Provide the (X, Y) coordinate of the cell's center where the given text is located.  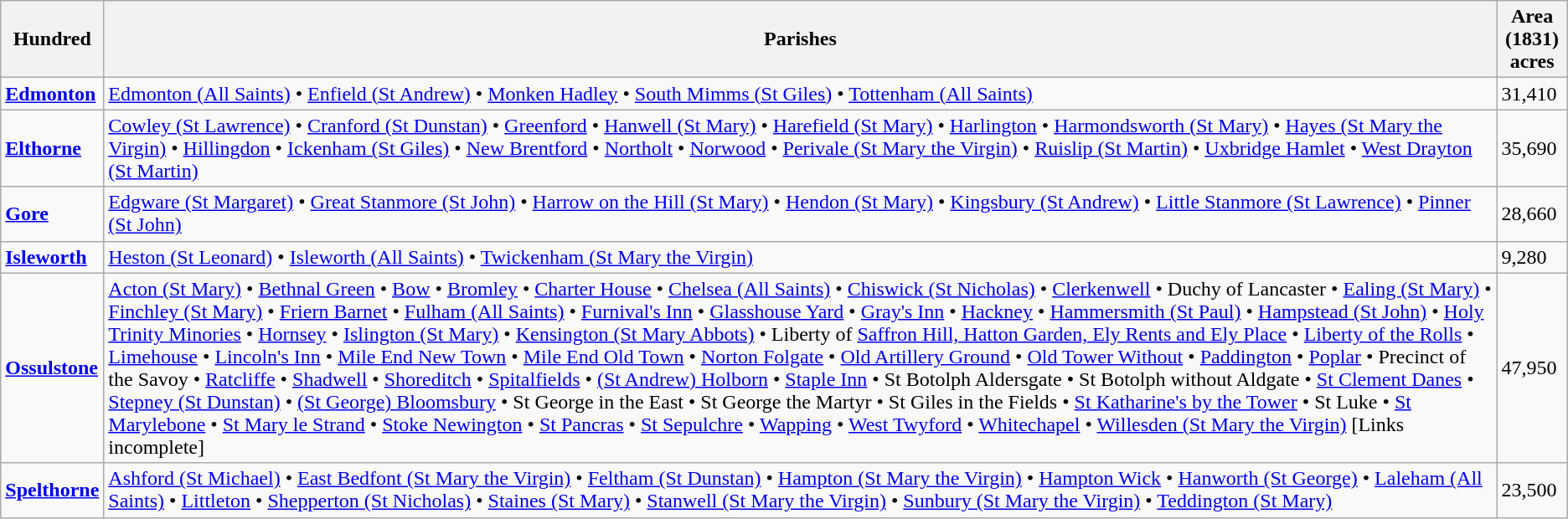
Spelthorne (52, 491)
Heston (St Leonard) • Isleworth (All Saints) • Twickenham (St Mary the Virgin) (801, 257)
9,280 (1532, 257)
Edmonton (52, 94)
Edmonton (All Saints) • Enfield (St Andrew) • Monken Hadley • South Mimms (St Giles) • Tottenham (All Saints) (801, 94)
Elthorne (52, 148)
Isleworth (52, 257)
28,660 (1532, 214)
35,690 (1532, 148)
Ossulstone (52, 368)
47,950 (1532, 368)
Area (1831)acres (1532, 39)
23,500 (1532, 491)
Hundred (52, 39)
Parishes (801, 39)
Gore (52, 214)
31,410 (1532, 94)
